Extract the (x, y) coordinate from the center of the cell holding the provided text.  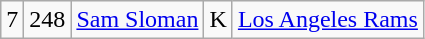
7 (12, 20)
248 (48, 20)
Sam Sloman (138, 20)
Los Angeles Rams (328, 20)
K (218, 20)
